Identify which cell holds the provided text, then report its [x, y] central coordinate. 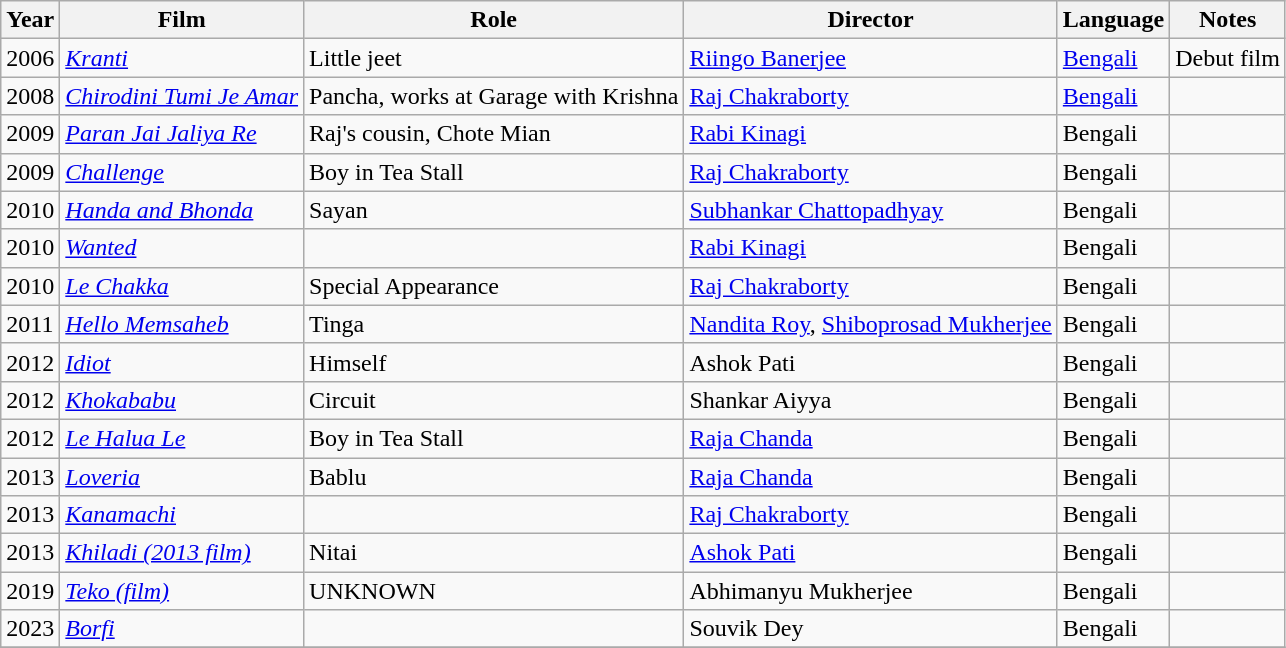
Film [182, 20]
Souvik Dey [870, 629]
2019 [30, 591]
Circuit [494, 400]
Le Chakka [182, 286]
Teko (film) [182, 591]
Debut film [1228, 58]
Handa and Bhonda [182, 210]
Director [870, 20]
Shankar Aiyya [870, 400]
Little jeet [494, 58]
2011 [30, 324]
Tinga [494, 324]
Nitai [494, 553]
2023 [30, 629]
Idiot [182, 362]
Role [494, 20]
Pancha, works at Garage with Krishna [494, 96]
Loveria [182, 477]
Language [1113, 20]
Chirodini Tumi Je Amar [182, 96]
Kanamachi [182, 515]
Riingo Banerjee [870, 58]
Hello Memsaheb [182, 324]
Sayan [494, 210]
Nandita Roy, Shiboprosad Mukherjee [870, 324]
Paran Jai Jaliya Re [182, 134]
Special Appearance [494, 286]
UNKNOWN [494, 591]
Notes [1228, 20]
Himself [494, 362]
Abhimanyu Mukherjee [870, 591]
Challenge [182, 172]
2008 [30, 96]
Khiladi (2013 film) [182, 553]
Subhankar Chattopadhyay [870, 210]
2006 [30, 58]
Bablu [494, 477]
Wanted [182, 248]
Raj's cousin, Chote Mian [494, 134]
Kranti [182, 58]
Year [30, 20]
Borfi [182, 629]
Le Halua Le [182, 438]
Khokababu [182, 400]
